Output the (x, y) coordinate of the center of the cell containing the given text.  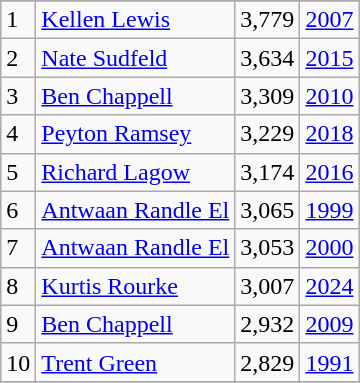
2,932 (268, 324)
1 (18, 20)
6 (18, 210)
3,065 (268, 210)
7 (18, 248)
3 (18, 96)
Kellen Lewis (136, 20)
2,829 (268, 362)
Richard Lagow (136, 172)
9 (18, 324)
2000 (330, 248)
3,634 (268, 58)
Kurtis Rourke (136, 286)
3,229 (268, 134)
2 (18, 58)
3,174 (268, 172)
Nate Sudfeld (136, 58)
1999 (330, 210)
10 (18, 362)
4 (18, 134)
2024 (330, 286)
3,007 (268, 286)
5 (18, 172)
Trent Green (136, 362)
2010 (330, 96)
3,309 (268, 96)
1991 (330, 362)
2018 (330, 134)
3,779 (268, 20)
2016 (330, 172)
8 (18, 286)
2007 (330, 20)
2009 (330, 324)
Peyton Ramsey (136, 134)
2015 (330, 58)
3,053 (268, 248)
